Identify which cell holds the provided text, then report its [x, y] central coordinate. 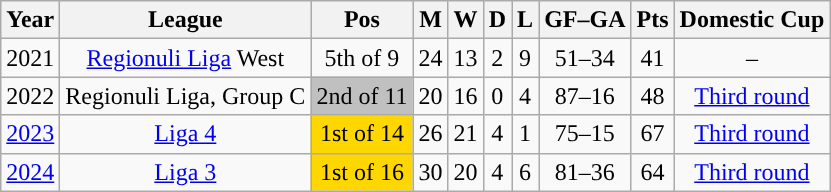
Regionuli Liga West [186, 58]
D [497, 20]
1st of 14 [362, 134]
67 [652, 134]
M [430, 20]
Liga 4 [186, 134]
L [526, 20]
5th of 9 [362, 58]
81–36 [585, 172]
2023 [30, 134]
64 [652, 172]
Domestic Cup [752, 20]
W [466, 20]
Year [30, 20]
6 [526, 172]
2022 [30, 96]
Regionuli Liga, Group C [186, 96]
9 [526, 58]
2 [497, 58]
26 [430, 134]
21 [466, 134]
51–34 [585, 58]
41 [652, 58]
1st of 16 [362, 172]
2nd of 11 [362, 96]
48 [652, 96]
League [186, 20]
13 [466, 58]
Pts [652, 20]
2021 [30, 58]
GF–GA [585, 20]
0 [497, 96]
Liga 3 [186, 172]
Pos [362, 20]
75–15 [585, 134]
24 [430, 58]
– [752, 58]
1 [526, 134]
30 [430, 172]
87–16 [585, 96]
2024 [30, 172]
16 [466, 96]
